Return the (x, y) coordinate for the center point of the cell that contains the specified text.  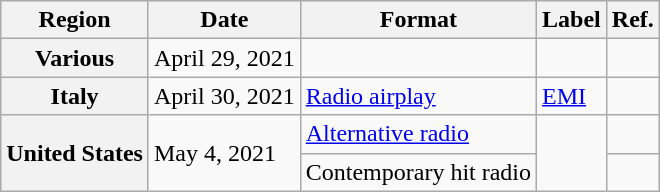
May 4, 2021 (224, 153)
Ref. (632, 20)
Alternative radio (418, 134)
Various (75, 58)
Date (224, 20)
Italy (75, 96)
Radio airplay (418, 96)
Contemporary hit radio (418, 172)
United States (75, 153)
Region (75, 20)
Format (418, 20)
Label (572, 20)
April 29, 2021 (224, 58)
April 30, 2021 (224, 96)
EMI (572, 96)
